Scan for the cell matching the given text and deliver its [X, Y] coordinate at center. 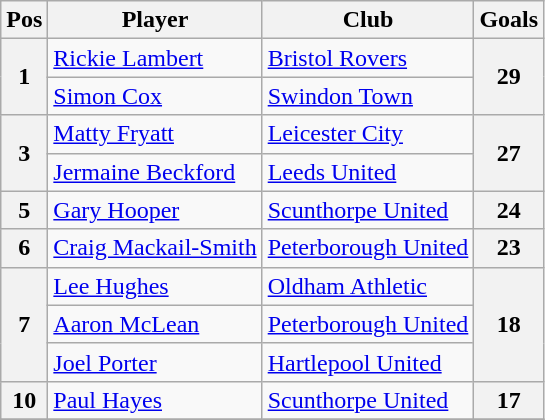
Simon Cox [155, 96]
Oldham Athletic [368, 286]
27 [509, 153]
Club [368, 20]
3 [24, 153]
Lee Hughes [155, 286]
24 [509, 210]
Leeds United [368, 172]
18 [509, 324]
Gary Hooper [155, 210]
7 [24, 324]
Bristol Rovers [368, 58]
Matty Fryatt [155, 134]
10 [24, 400]
6 [24, 248]
Aaron McLean [155, 324]
Leicester City [368, 134]
Paul Hayes [155, 400]
Pos [24, 20]
Swindon Town [368, 96]
17 [509, 400]
Hartlepool United [368, 362]
Jermaine Beckford [155, 172]
Craig Mackail-Smith [155, 248]
23 [509, 248]
Rickie Lambert [155, 58]
5 [24, 210]
Goals [509, 20]
1 [24, 77]
Player [155, 20]
29 [509, 77]
Joel Porter [155, 362]
